Determine the [x, y] coordinate at the center of the cell enclosing the given text.  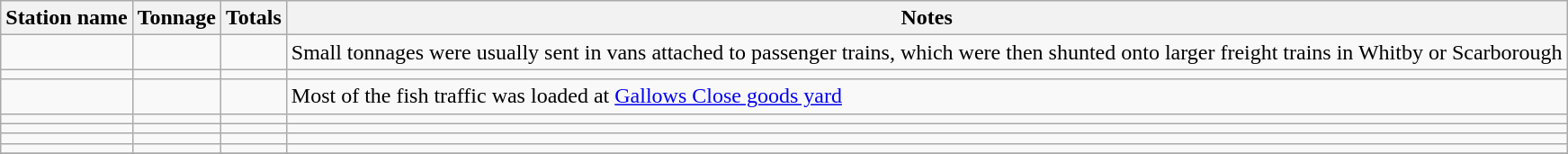
Station name [67, 18]
Notes [927, 18]
Most of the fish traffic was loaded at Gallows Close goods yard [927, 96]
Small tonnages were usually sent in vans attached to passenger trains, which were then shunted onto larger freight trains in Whitby or Scarborough [927, 52]
Totals [254, 18]
Tonnage [176, 18]
